For the text-containing cell, return its midpoint in (x, y) coordinate format. 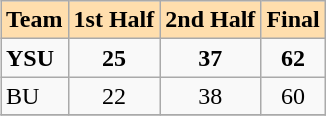
62 (293, 58)
Final (293, 20)
2nd Half (210, 20)
1st Half (114, 20)
22 (114, 96)
37 (210, 58)
60 (293, 96)
YSU (34, 58)
BU (34, 96)
38 (210, 96)
Team (34, 20)
25 (114, 58)
